Extract the (x, y) coordinate from the center of the cell holding the provided text.  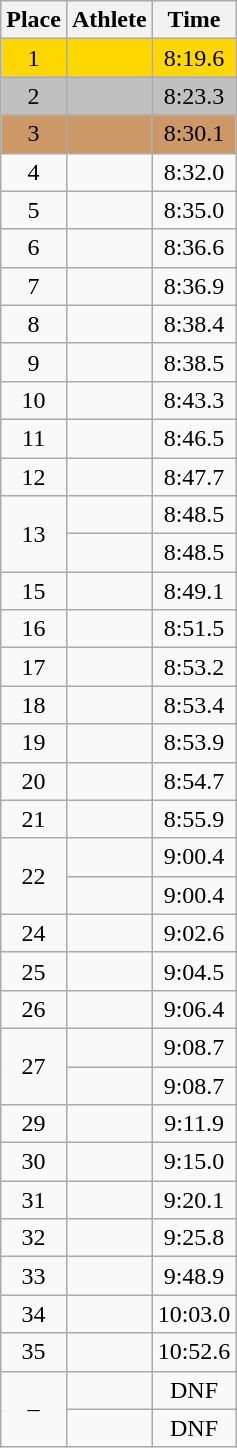
Time (194, 20)
8:53.9 (194, 743)
– (34, 1409)
8:19.6 (194, 58)
9 (34, 362)
9:04.5 (194, 971)
21 (34, 819)
8:55.9 (194, 819)
27 (34, 1066)
9:02.6 (194, 933)
8 (34, 324)
8:36.9 (194, 286)
8:47.7 (194, 477)
8:36.6 (194, 248)
24 (34, 933)
25 (34, 971)
8:32.0 (194, 172)
8:46.5 (194, 438)
11 (34, 438)
22 (34, 876)
29 (34, 1124)
9:25.8 (194, 1238)
15 (34, 591)
8:53.4 (194, 705)
8:38.4 (194, 324)
13 (34, 534)
19 (34, 743)
8:54.7 (194, 781)
10:52.6 (194, 1352)
8:53.2 (194, 667)
34 (34, 1314)
8:51.5 (194, 629)
7 (34, 286)
10 (34, 400)
8:23.3 (194, 96)
16 (34, 629)
9:48.9 (194, 1276)
Place (34, 20)
9:15.0 (194, 1162)
8:43.3 (194, 400)
6 (34, 248)
9:06.4 (194, 1009)
20 (34, 781)
26 (34, 1009)
35 (34, 1352)
32 (34, 1238)
10:03.0 (194, 1314)
8:35.0 (194, 210)
8:30.1 (194, 134)
18 (34, 705)
33 (34, 1276)
12 (34, 477)
4 (34, 172)
17 (34, 667)
2 (34, 96)
5 (34, 210)
Athlete (109, 20)
9:20.1 (194, 1200)
3 (34, 134)
30 (34, 1162)
9:11.9 (194, 1124)
8:38.5 (194, 362)
1 (34, 58)
8:49.1 (194, 591)
31 (34, 1200)
